Scan for the cell matching the given text and deliver its [X, Y] coordinate at center. 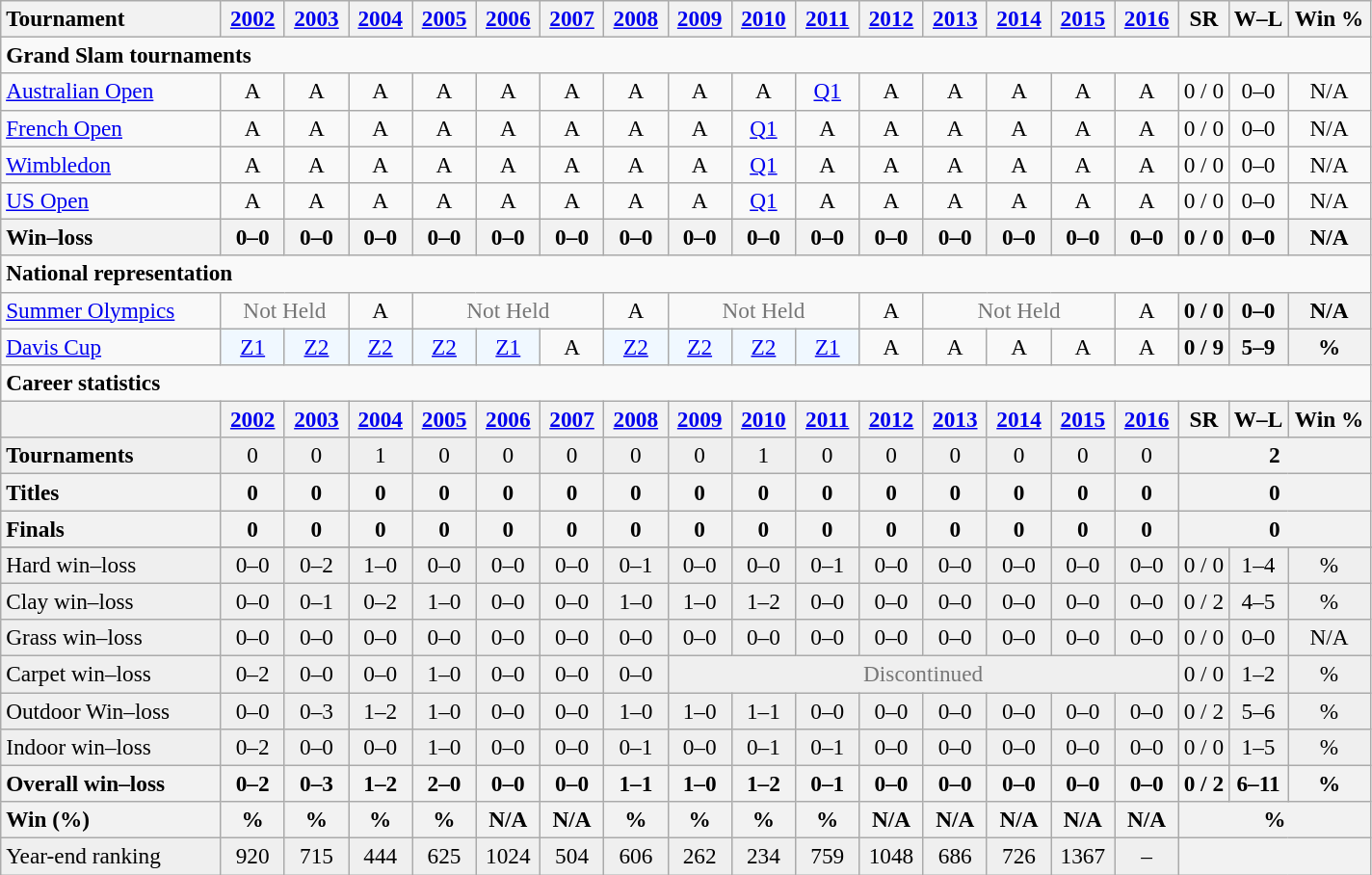
Clay win–loss [111, 601]
606 [636, 856]
– [1147, 856]
2 [1274, 456]
French Open [111, 128]
Davis Cup [111, 346]
4–5 [1258, 601]
1024 [508, 856]
Finals [111, 528]
1–5 [1258, 747]
Carpet win–loss [111, 674]
Discontinued [923, 674]
920 [252, 856]
National representation [686, 274]
759 [828, 856]
Indoor win–loss [111, 747]
0 / 9 [1203, 346]
444 [381, 856]
Australian Open [111, 92]
1367 [1083, 856]
6–11 [1258, 783]
2–0 [444, 783]
Career statistics [686, 383]
1048 [891, 856]
Tournaments [111, 456]
Summer Olympics [111, 310]
686 [955, 856]
Outdoor Win–loss [111, 710]
Grass win–loss [111, 638]
Titles [111, 491]
Overall win–loss [111, 783]
1–4 [1258, 565]
Grand Slam tournaments [686, 55]
234 [763, 856]
US Open [111, 200]
Year-end ranking [111, 856]
Tournament [111, 18]
5–9 [1258, 346]
Hard win–loss [111, 565]
726 [1018, 856]
504 [571, 856]
715 [316, 856]
Wimbledon [111, 164]
Win (%) [111, 819]
5–6 [1258, 710]
Win–loss [111, 237]
625 [444, 856]
262 [699, 856]
